Find where the given text appears and provide that cell's center as [X, Y] coordinate. 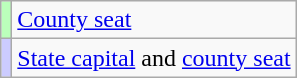
State capital and county seat [154, 58]
County seat [154, 20]
